Locate the cell with the specified text and output its [X, Y] center coordinate. 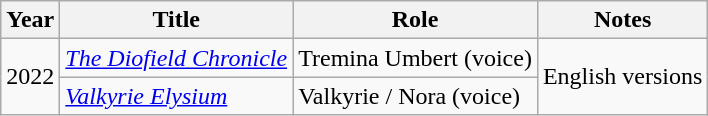
Title [176, 20]
Tremina Umbert (voice) [416, 58]
Valkyrie Elysium [176, 96]
Valkyrie / Nora (voice) [416, 96]
English versions [622, 77]
Notes [622, 20]
Year [30, 20]
The Diofield Chronicle [176, 58]
Role [416, 20]
2022 [30, 77]
